Search for the cell housing the specified text and yield its (x, y) center coordinate. 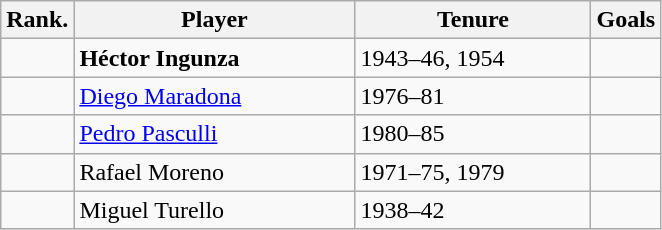
1980–85 (473, 134)
Héctor Ingunza (214, 58)
Tenure (473, 20)
Diego Maradona (214, 96)
1971–75, 1979 (473, 172)
Goals (626, 20)
Player (214, 20)
Rafael Moreno (214, 172)
1943–46, 1954 (473, 58)
Rank. (38, 20)
1938–42 (473, 210)
1976–81 (473, 96)
Pedro Pasculli (214, 134)
Miguel Turello (214, 210)
